Return the [x, y] coordinate for the center point of the cell that contains the specified text.  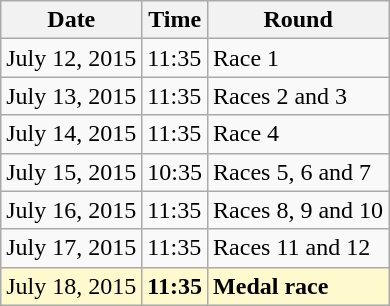
Round [298, 20]
July 12, 2015 [72, 58]
July 16, 2015 [72, 210]
Date [72, 20]
Races 11 and 12 [298, 248]
Races 2 and 3 [298, 96]
July 18, 2015 [72, 286]
Races 8, 9 and 10 [298, 210]
10:35 [175, 172]
Races 5, 6 and 7 [298, 172]
July 13, 2015 [72, 96]
Medal race [298, 286]
Race 1 [298, 58]
July 15, 2015 [72, 172]
Time [175, 20]
July 14, 2015 [72, 134]
Race 4 [298, 134]
July 17, 2015 [72, 248]
